Pinpoint the cell where the given text exists, returning its (x, y) midpoint coordinate. 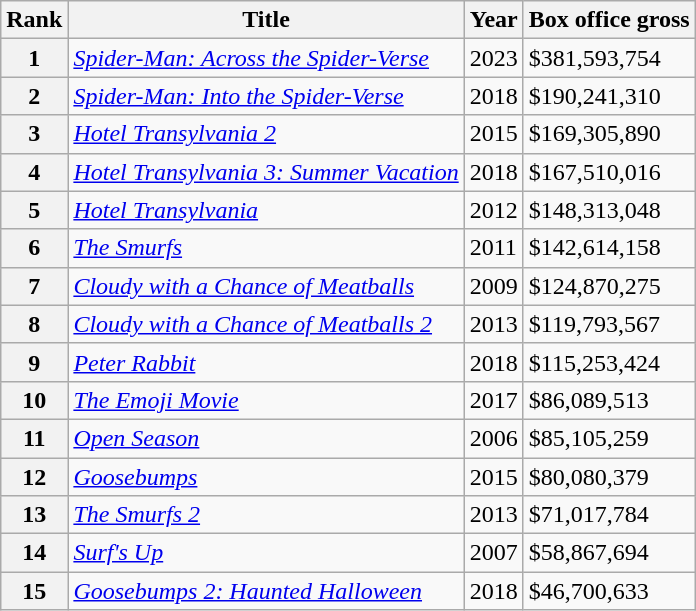
Peter Rabbit (266, 362)
15 (34, 591)
4 (34, 172)
$190,241,310 (609, 96)
$46,700,633 (609, 591)
$148,313,048 (609, 210)
Title (266, 20)
5 (34, 210)
Hotel Transylvania 3: Summer Vacation (266, 172)
Surf's Up (266, 553)
$119,793,567 (609, 324)
11 (34, 438)
$169,305,890 (609, 134)
Year (494, 20)
Goosebumps (266, 477)
12 (34, 477)
2023 (494, 58)
9 (34, 362)
$115,253,424 (609, 362)
Goosebumps 2: Haunted Halloween (266, 591)
Open Season (266, 438)
8 (34, 324)
Box office gross (609, 20)
Hotel Transylvania (266, 210)
$58,867,694 (609, 553)
$381,593,754 (609, 58)
Spider-Man: Across the Spider-Verse (266, 58)
Cloudy with a Chance of Meatballs 2 (266, 324)
The Smurfs (266, 248)
$80,080,379 (609, 477)
13 (34, 515)
2009 (494, 286)
1 (34, 58)
$71,017,784 (609, 515)
$142,614,158 (609, 248)
2012 (494, 210)
2007 (494, 553)
3 (34, 134)
$167,510,016 (609, 172)
$86,089,513 (609, 400)
2017 (494, 400)
10 (34, 400)
2011 (494, 248)
7 (34, 286)
The Smurfs 2 (266, 515)
Spider-Man: Into the Spider-Verse (266, 96)
6 (34, 248)
2006 (494, 438)
14 (34, 553)
The Emoji Movie (266, 400)
Cloudy with a Chance of Meatballs (266, 286)
$124,870,275 (609, 286)
2 (34, 96)
Rank (34, 20)
$85,105,259 (609, 438)
Hotel Transylvania 2 (266, 134)
